For the text-containing cell, return its midpoint in (x, y) coordinate format. 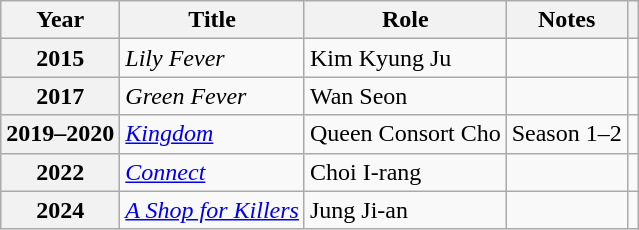
Role (405, 20)
Wan Seon (405, 96)
2015 (60, 58)
Notes (566, 20)
2024 (60, 210)
Jung Ji-an (405, 210)
2022 (60, 172)
Connect (212, 172)
Kingdom (212, 134)
Choi I-rang (405, 172)
2017 (60, 96)
Queen Consort Cho (405, 134)
Kim Kyung Ju (405, 58)
Lily Fever (212, 58)
2019–2020 (60, 134)
Season 1–2 (566, 134)
Year (60, 20)
Title (212, 20)
A Shop for Killers (212, 210)
Green Fever (212, 96)
